Output the (X, Y) coordinate of the center of the cell containing the given text.  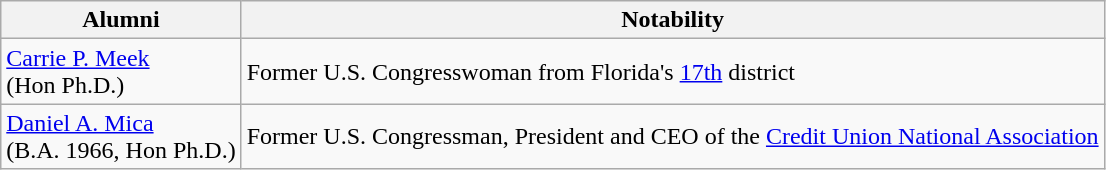
Alumni (121, 20)
Former U.S. Congressman, President and CEO of the Credit Union National Association (672, 136)
Carrie P. Meek (Hon Ph.D.) (121, 72)
Former U.S. Congresswoman from Florida's 17th district (672, 72)
Notability (672, 20)
Daniel A. Mica (B.A. 1966, Hon Ph.D.) (121, 136)
